Return (X, Y) of the center of cell containing provided text 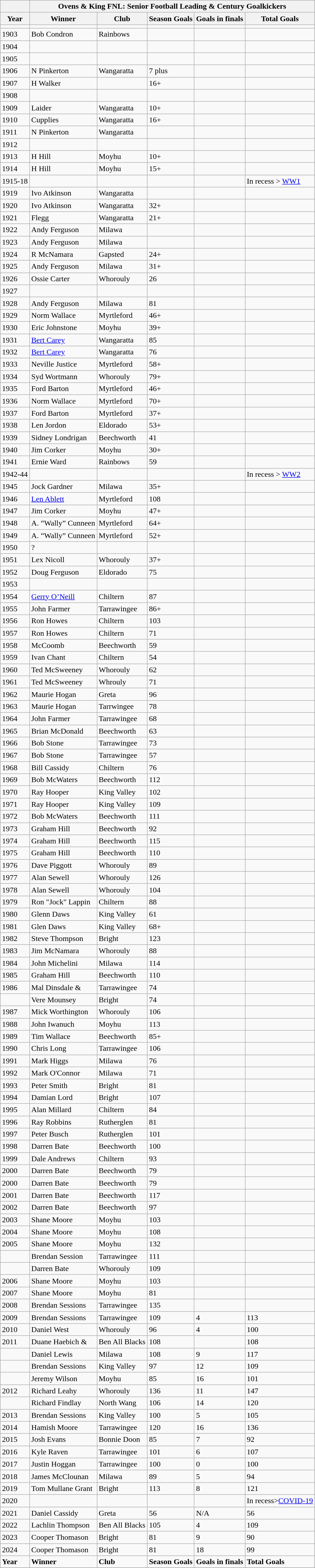
Ernie Ward (63, 462)
1948 (15, 523)
1926 (15, 279)
Richard Leahy (63, 1391)
61 (171, 914)
1976 (15, 865)
1974 (15, 841)
John Iwanuch (63, 1024)
31+ (171, 266)
Ossie Carter (63, 279)
Tarrwingee (122, 706)
1967 (15, 755)
2014 (15, 1427)
Bill Cassidy (63, 768)
12 (220, 1366)
1931 (15, 340)
1951 (15, 560)
Doug Ferguson (63, 572)
2013 (15, 1415)
Justin Hoggan (63, 1464)
2005 (15, 1244)
James McClounan (63, 1476)
Laider (63, 108)
Kyle Raven (63, 1452)
1968 (15, 768)
1960 (15, 670)
R McNamara (63, 254)
35+ (171, 486)
79+ (171, 377)
1996 (15, 1122)
7 (220, 1440)
Ivan Chant (63, 658)
63 (171, 731)
Josh Evans (63, 1440)
126 (171, 877)
1957 (15, 633)
132 (171, 1244)
John Michelini (63, 963)
Bonnie Doon (122, 1440)
1910 (15, 120)
2009 (15, 1317)
2024 (15, 1550)
1961 (15, 682)
2004 (15, 1232)
1953 (15, 584)
102 (171, 792)
2008 (15, 1305)
1981 (15, 926)
1924 (15, 254)
Alan Millard (63, 1110)
2018 (15, 1476)
1908 (15, 95)
Brian McDonald (63, 731)
Daniel Lewis (63, 1354)
1959 (15, 658)
1947 (15, 511)
Ron "Jock" Lappin (63, 902)
115 (171, 841)
1994 (15, 1097)
North Wang (122, 1403)
Mal Dinsdale & (63, 988)
1912 (15, 144)
14 (220, 1403)
1933 (15, 364)
2012 (15, 1391)
1983 (15, 951)
2011 (15, 1342)
1909 (15, 108)
2007 (15, 1293)
1950 (15, 548)
1911 (15, 132)
21+ (171, 218)
Len Ablett (63, 499)
99 (280, 1550)
Lachlin Thompson (63, 1525)
1921 (15, 218)
1987 (15, 1012)
? (63, 548)
1977 (15, 877)
Daniel Cassidy (63, 1513)
1929 (15, 315)
H Walker (63, 83)
90 (280, 1538)
1962 (15, 694)
1971 (15, 804)
In recess>COVID-19 (280, 1501)
135 (171, 1305)
Mark Higgs (63, 1061)
2021 (15, 1513)
1985 (15, 975)
Whrouly (122, 682)
112 (171, 780)
87 (171, 597)
1954 (15, 597)
1973 (15, 829)
1995 (15, 1110)
Mark O'Connor (63, 1073)
57 (171, 755)
1905 (15, 59)
41 (171, 438)
1993 (15, 1085)
Ovens & King FNL: Senior Football Leading & Century Goalkickers (172, 6)
1915-18 (15, 181)
1997 (15, 1134)
53+ (171, 425)
1991 (15, 1061)
123 (171, 939)
64+ (171, 523)
1952 (15, 572)
1982 (15, 939)
104 (171, 890)
1988 (15, 1024)
73 (171, 743)
1930 (15, 327)
1923 (15, 242)
1989 (15, 1036)
1979 (15, 902)
15+ (171, 169)
1980 (15, 914)
1934 (15, 377)
85+ (171, 1036)
Daniel West (63, 1330)
2002 (15, 1207)
In recess > WW1 (280, 181)
2017 (15, 1464)
52+ (171, 535)
114 (171, 963)
Chris Long (63, 1049)
1956 (15, 621)
1940 (15, 450)
Mick Worthington (63, 1012)
30+ (171, 450)
2001 (15, 1195)
1965 (15, 731)
1928 (15, 303)
1906 (15, 71)
1966 (15, 743)
75 (171, 572)
Sidney Londrigan (63, 438)
1978 (15, 890)
62 (171, 670)
54 (171, 658)
Brendan Session (63, 1256)
Eric Johnstone (63, 327)
Duane Haebich & (63, 1342)
N/A (220, 1513)
86+ (171, 609)
6 (220, 1452)
Cupplies (63, 120)
1945 (15, 486)
Jock Gardner (63, 486)
2016 (15, 1452)
1937 (15, 413)
Tim Wallace (63, 1036)
1942-44 (15, 474)
Glenn Daws (63, 914)
47+ (171, 511)
1990 (15, 1049)
2010 (15, 1330)
2015 (15, 1440)
147 (280, 1391)
Jim McNamara (63, 951)
Syd Wortmann (63, 377)
7 plus (171, 71)
Peter Smith (63, 1085)
1964 (15, 719)
58+ (171, 364)
2003 (15, 1220)
1972 (15, 816)
1946 (15, 499)
1919 (15, 193)
2023 (15, 1538)
32+ (171, 205)
Vere Mounsey (63, 1000)
1975 (15, 853)
24+ (171, 254)
1925 (15, 266)
Gerry O’Neill (63, 597)
1927 (15, 291)
68+ (171, 926)
1913 (15, 157)
In recess > WW2 (280, 474)
Steve Thompson (63, 939)
1998 (15, 1146)
121 (280, 1488)
Ray Robbins (63, 1122)
Dale Andrews (63, 1159)
1939 (15, 438)
1986 (15, 988)
70+ (171, 401)
8 (220, 1488)
Bob Condron (63, 34)
Damian Lord (63, 1097)
Neville Justice (63, 364)
1949 (15, 535)
Dave Piggott (63, 865)
93 (171, 1159)
0 (220, 1464)
1941 (15, 462)
1963 (15, 706)
18 (220, 1550)
1914 (15, 169)
Len Jordon (63, 425)
Tom Mullane Grant (63, 1488)
1922 (15, 230)
Gapsted (122, 254)
2006 (15, 1281)
1970 (15, 792)
94 (280, 1476)
39+ (171, 327)
1935 (15, 389)
1969 (15, 780)
Richard Findlay (63, 1403)
1999 (15, 1159)
11 (220, 1391)
1903 (15, 34)
1936 (15, 401)
2020 (15, 1501)
1958 (15, 645)
Hamish Moore (63, 1427)
68 (171, 719)
Glen Daws (63, 926)
Flegg (63, 218)
Peter Busch (63, 1134)
2019 (15, 1488)
1904 (15, 47)
26 (171, 279)
78 (171, 706)
1984 (15, 963)
1992 (15, 1073)
84 (171, 1110)
2022 (15, 1525)
1932 (15, 352)
Jeremy Wilson (63, 1379)
McCoomb (63, 645)
Lex Nicoll (63, 560)
1920 (15, 205)
1907 (15, 83)
1938 (15, 425)
1955 (15, 609)
